Scan for the cell matching the given text and deliver its [X, Y] coordinate at center. 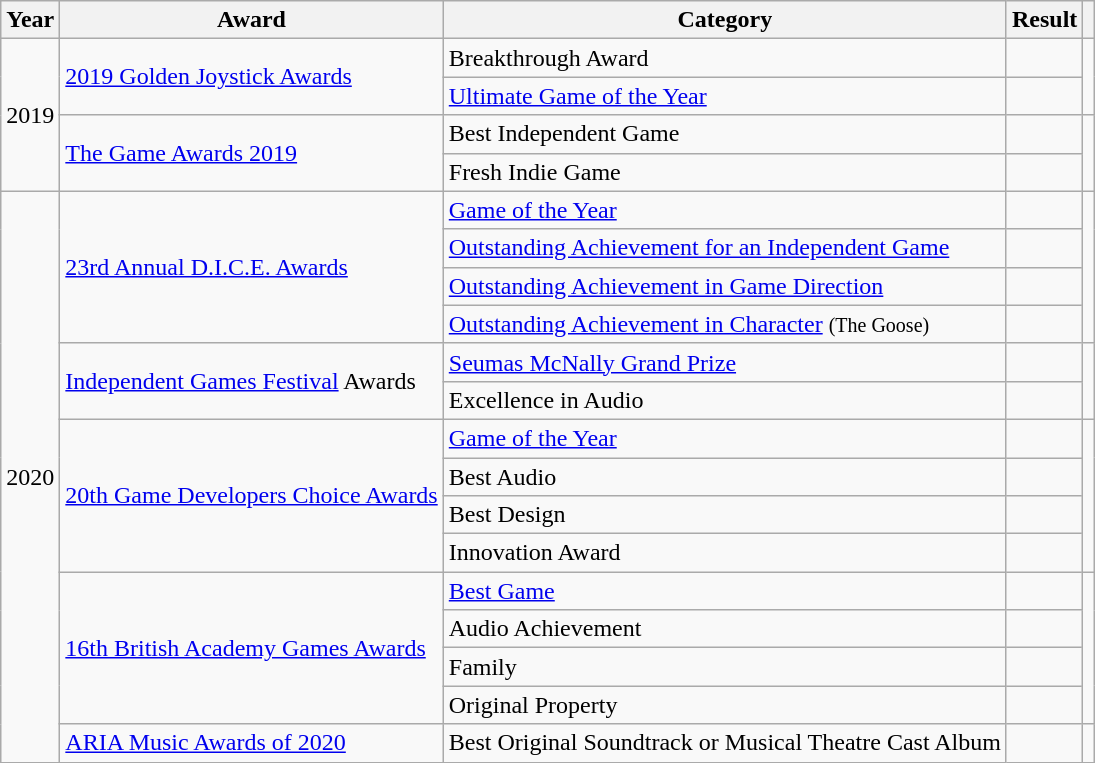
Independent Games Festival Awards [252, 381]
The Game Awards 2019 [252, 153]
Original Property [724, 705]
Year [30, 20]
Best Design [724, 515]
Innovation Award [724, 553]
2019 [30, 115]
Outstanding Achievement for an Independent Game [724, 248]
16th British Academy Games Awards [252, 648]
2019 Golden Joystick Awards [252, 77]
Outstanding Achievement in Character (The Goose) [724, 324]
20th Game Developers Choice Awards [252, 495]
Result [1044, 20]
Fresh Indie Game [724, 172]
Breakthrough Award [724, 58]
Best Independent Game [724, 134]
Family [724, 667]
Excellence in Audio [724, 400]
Award [252, 20]
Outstanding Achievement in Game Direction [724, 286]
Best Original Soundtrack or Musical Theatre Cast Album [724, 743]
2020 [30, 476]
Seumas McNally Grand Prize [724, 362]
23rd Annual D.I.C.E. Awards [252, 267]
Best Game [724, 591]
Category [724, 20]
Ultimate Game of the Year [724, 96]
ARIA Music Awards of 2020 [252, 743]
Audio Achievement [724, 629]
Best Audio [724, 477]
